Pinpoint the cell where the given text exists, returning its [x, y] midpoint coordinate. 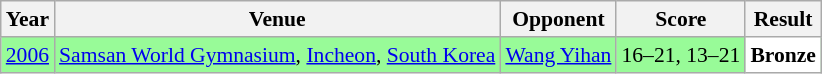
Bronze [783, 55]
16–21, 13–21 [680, 55]
Result [783, 19]
Wang Yihan [558, 55]
Venue [277, 19]
Year [28, 19]
Samsan World Gymnasium, Incheon, South Korea [277, 55]
Score [680, 19]
2006 [28, 55]
Opponent [558, 19]
